Capture the cell that displays the provided text and extract its (x, y) central coordinate. 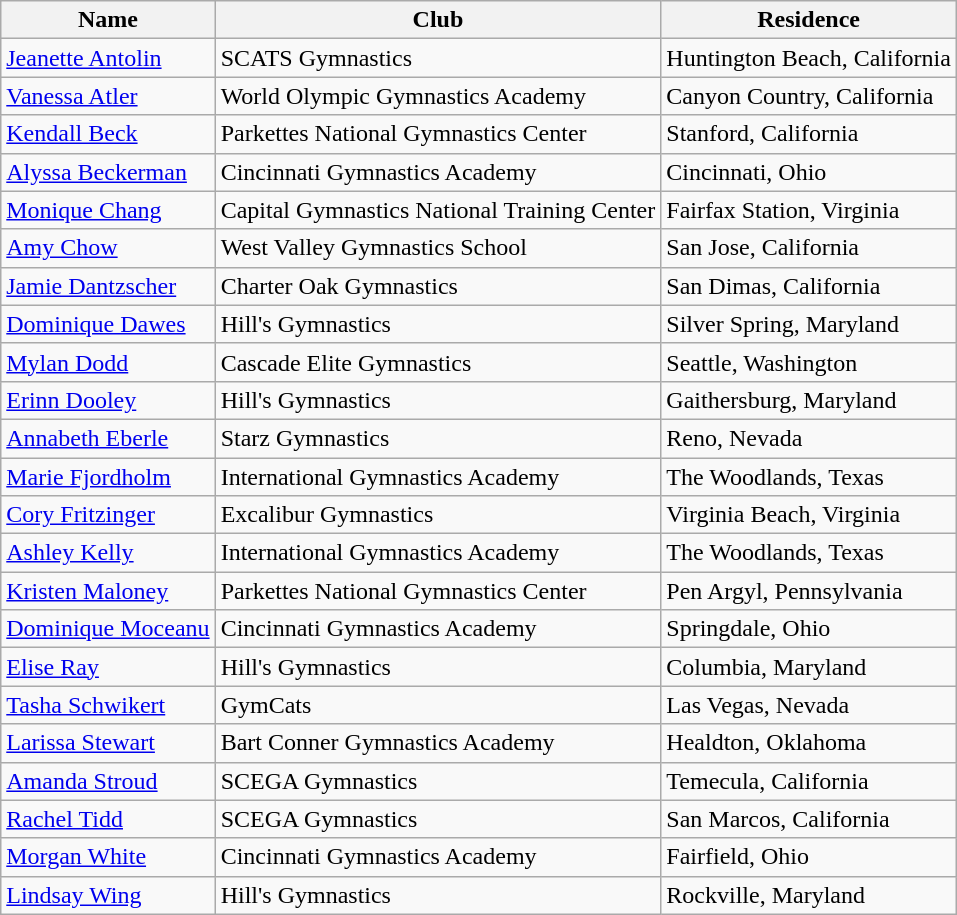
Jeanette Antolin (108, 58)
Columbia, Maryland (809, 667)
Cincinnati, Ohio (809, 172)
Lindsay Wing (108, 895)
Tasha Schwikert (108, 705)
Temecula, California (809, 781)
Amy Chow (108, 248)
Stanford, California (809, 134)
Marie Fjordholm (108, 477)
Seattle, Washington (809, 362)
Erinn Dooley (108, 400)
Springdale, Ohio (809, 629)
World Olympic Gymnastics Academy (438, 96)
Name (108, 20)
GymCats (438, 705)
Kristen Maloney (108, 591)
Silver Spring, Maryland (809, 324)
Pen Argyl, Pennsylvania (809, 591)
Vanessa Atler (108, 96)
Annabeth Eberle (108, 438)
San Jose, California (809, 248)
Club (438, 20)
Alyssa Beckerman (108, 172)
Dominique Dawes (108, 324)
Las Vegas, Nevada (809, 705)
Kendall Beck (108, 134)
Capital Gymnastics National Training Center (438, 210)
Starz Gymnastics (438, 438)
Monique Chang (108, 210)
Healdton, Oklahoma (809, 743)
Mylan Dodd (108, 362)
Ashley Kelly (108, 553)
San Marcos, California (809, 819)
Elise Ray (108, 667)
Bart Conner Gymnastics Academy (438, 743)
Rockville, Maryland (809, 895)
Huntington Beach, California (809, 58)
Cory Fritzinger (108, 515)
Rachel Tidd (108, 819)
Gaithersburg, Maryland (809, 400)
Larissa Stewart (108, 743)
Charter Oak Gymnastics (438, 286)
Cascade Elite Gymnastics (438, 362)
Canyon Country, California (809, 96)
Virginia Beach, Virginia (809, 515)
Fairfield, Ohio (809, 857)
West Valley Gymnastics School (438, 248)
Fairfax Station, Virginia (809, 210)
Amanda Stroud (108, 781)
SCATS Gymnastics (438, 58)
Morgan White (108, 857)
Residence (809, 20)
Jamie Dantzscher (108, 286)
Reno, Nevada (809, 438)
San Dimas, California (809, 286)
Dominique Moceanu (108, 629)
Excalibur Gymnastics (438, 515)
